Provide the (X, Y) coordinate of the cell's center where the given text is located.  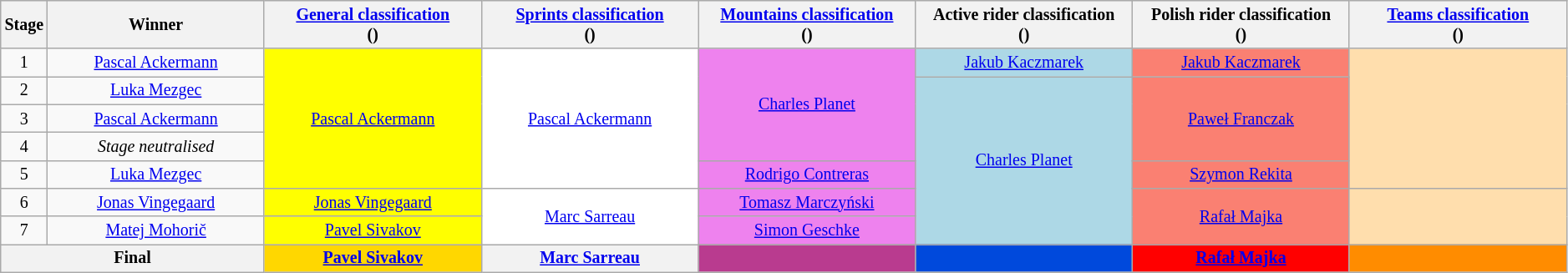
Sprints classification() (590, 25)
1 (24, 63)
Rodrigo Contreras (807, 174)
6 (24, 202)
4 (24, 147)
Polish rider classification() (1241, 25)
3 (24, 119)
2 (24, 90)
Simon Geschke (807, 230)
Final (133, 259)
Mountains classification() (807, 25)
Matej Mohorič (156, 230)
Tomasz Marczyński (807, 202)
Teams classification() (1458, 25)
Winner (156, 25)
General classification() (373, 25)
7 (24, 230)
Active rider classification() (1024, 25)
Paweł Franczak (1241, 119)
Stage neutralised (156, 147)
5 (24, 174)
Szymon Rekita (1241, 174)
Stage (24, 25)
